From the cell containing the given text, extract its center point as (X, Y) coordinate. 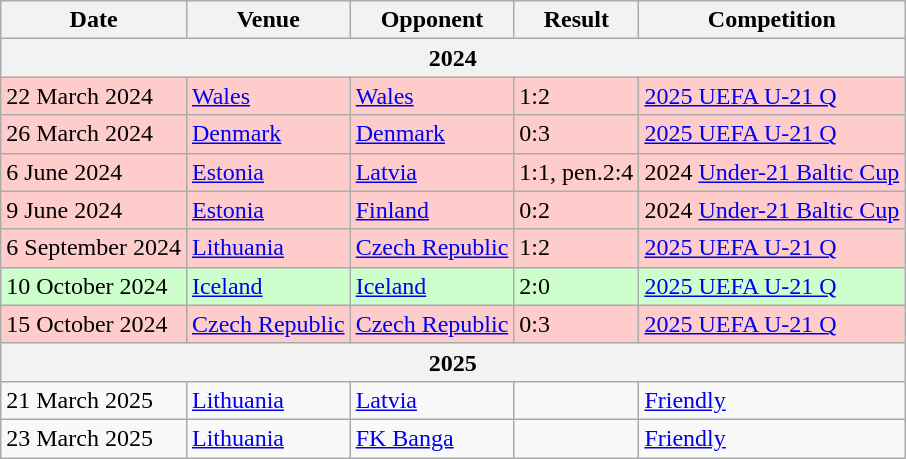
23 March 2025 (94, 438)
10 October 2024 (94, 286)
2024 (453, 58)
Result (576, 20)
15 October 2024 (94, 324)
FK Banga (432, 438)
21 March 2025 (94, 400)
6 September 2024 (94, 248)
Competition (772, 20)
Venue (268, 20)
Finland (432, 210)
2:0 (576, 286)
Opponent (432, 20)
9 June 2024 (94, 210)
26 March 2024 (94, 134)
22 March 2024 (94, 96)
6 June 2024 (94, 172)
2025 (453, 362)
Date (94, 20)
0:2 (576, 210)
1:1, pen.2:4 (576, 172)
